From the cell containing the given text, extract its center point as [x, y] coordinate. 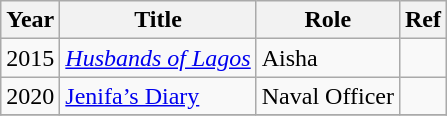
Aisha [328, 58]
Ref [422, 20]
Husbands of Lagos [158, 58]
Naval Officer [328, 96]
Role [328, 20]
Title [158, 20]
Year [30, 20]
2015 [30, 58]
2020 [30, 96]
Jenifa’s Diary [158, 96]
